Scan for the cell matching the given text and deliver its [X, Y] coordinate at center. 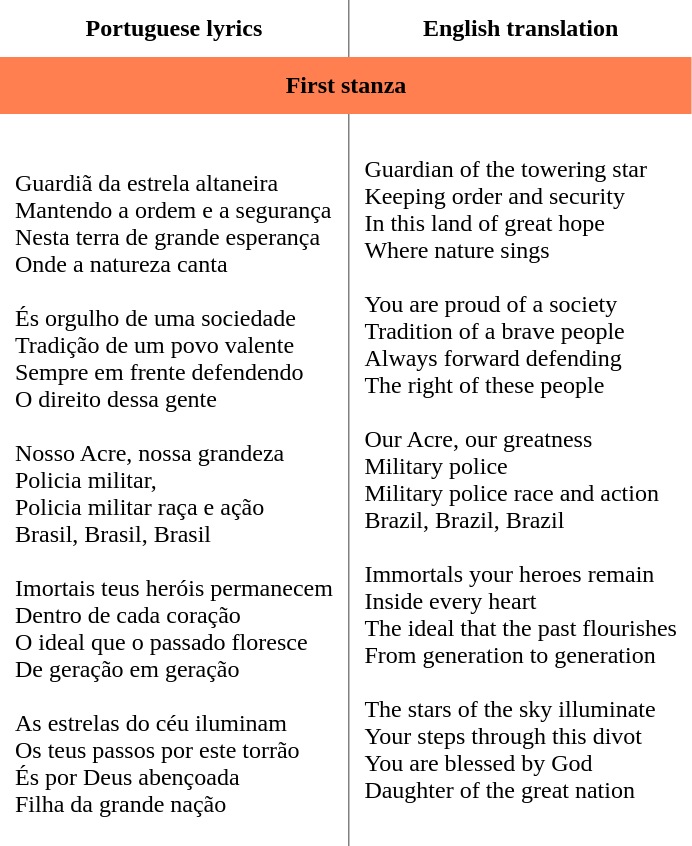
English translation [520, 28]
Portuguese lyrics [174, 28]
First stanza [346, 86]
